Return (x, y) of the center of cell containing provided text 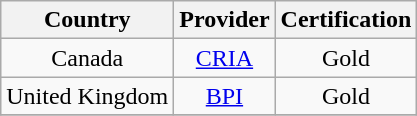
Provider (224, 20)
Country (88, 20)
BPI (224, 96)
Certification (346, 20)
CRIA (224, 58)
Canada (88, 58)
United Kingdom (88, 96)
